Locate the cell with the specified text and output its (x, y) center coordinate. 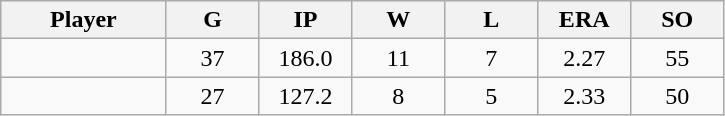
ERA (584, 20)
7 (492, 58)
37 (212, 58)
55 (678, 58)
W (398, 20)
50 (678, 96)
2.33 (584, 96)
2.27 (584, 58)
IP (306, 20)
L (492, 20)
Player (84, 20)
5 (492, 96)
27 (212, 96)
8 (398, 96)
SO (678, 20)
G (212, 20)
127.2 (306, 96)
11 (398, 58)
186.0 (306, 58)
